From the cell containing the given text, extract its center point as (X, Y) coordinate. 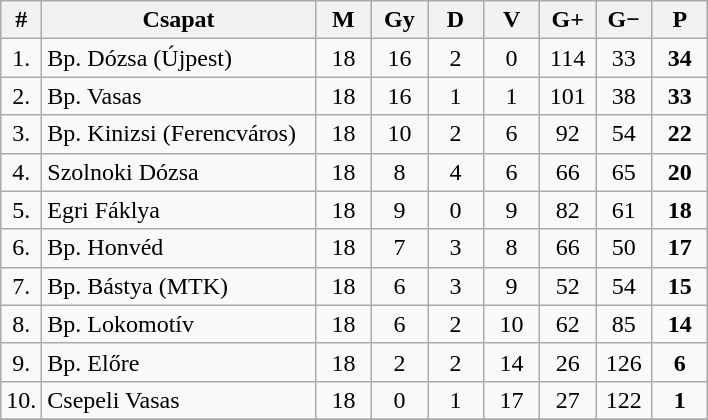
38 (624, 96)
8. (22, 324)
61 (624, 210)
5. (22, 210)
Csapat (179, 20)
122 (624, 400)
10. (22, 400)
Csepeli Vasas (179, 400)
4 (456, 172)
Bp. Dózsa (Újpest) (179, 58)
20 (680, 172)
2. (22, 96)
V (512, 20)
Bp. Vasas (179, 96)
22 (680, 134)
34 (680, 58)
# (22, 20)
114 (568, 58)
Bp. Lokomotív (179, 324)
85 (624, 324)
1. (22, 58)
Bp. Előre (179, 362)
4. (22, 172)
62 (568, 324)
27 (568, 400)
82 (568, 210)
101 (568, 96)
Szolnoki Dózsa (179, 172)
6. (22, 248)
Egri Fáklya (179, 210)
9. (22, 362)
50 (624, 248)
7 (399, 248)
3. (22, 134)
M (343, 20)
G+ (568, 20)
65 (624, 172)
26 (568, 362)
P (680, 20)
Bp. Honvéd (179, 248)
Gy (399, 20)
126 (624, 362)
52 (568, 286)
7. (22, 286)
G− (624, 20)
D (456, 20)
Bp. Bástya (MTK) (179, 286)
15 (680, 286)
Bp. Kinizsi (Ferencváros) (179, 134)
92 (568, 134)
